Search for the cell housing the specified text and yield its (X, Y) center coordinate. 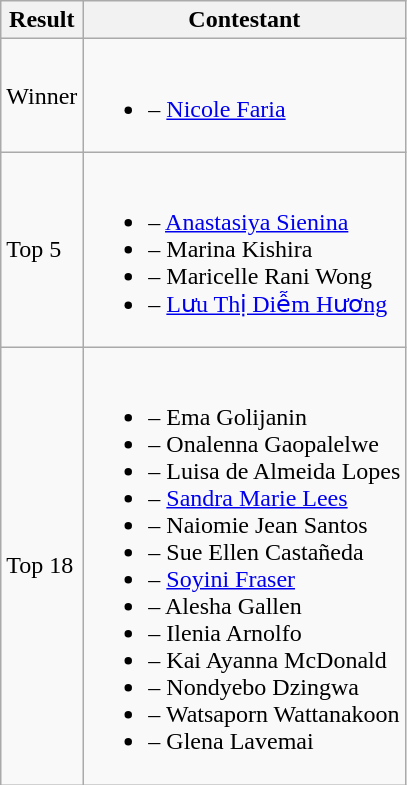
Top 18 (42, 566)
Top 5 (42, 250)
– Anastasiya Sienina – Marina Kishira – Maricelle Rani Wong – Lưu Thị Diễm Hương (244, 250)
– Nicole Faria (244, 96)
Contestant (244, 20)
Result (42, 20)
Winner (42, 96)
